Capture the cell that displays the provided text and extract its (x, y) central coordinate. 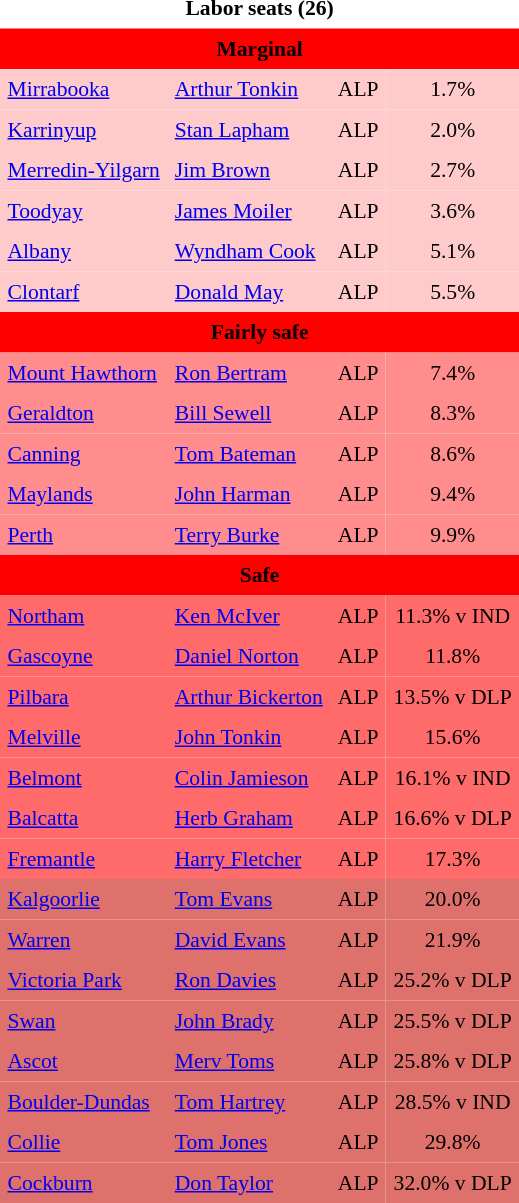
Colin Jamieson (248, 777)
Daniel Norton (248, 656)
2.7% (452, 170)
Geraldton (84, 413)
Toodyay (84, 210)
29.8% (452, 1142)
Northam (84, 615)
Albany (84, 251)
Herb Graham (248, 818)
32.0% v DLP (452, 1182)
Wyndham Cook (248, 251)
16.6% v DLP (452, 818)
Stan Lapham (248, 129)
Swan (84, 1020)
Victoria Park (84, 980)
Mount Hawthorn (84, 372)
Merv Toms (248, 1061)
Jim Brown (248, 170)
Mirrabooka (84, 89)
5.1% (452, 251)
8.3% (452, 413)
Tom Evans (248, 899)
Fairly safe (260, 332)
8.6% (452, 453)
John Harman (248, 494)
Belmont (84, 777)
Tom Bateman (248, 453)
1.7% (452, 89)
9.9% (452, 534)
Terry Burke (248, 534)
Bill Sewell (248, 413)
Don Taylor (248, 1182)
Marginal (260, 48)
17.3% (452, 858)
25.2% v DLP (452, 980)
28.5% v IND (452, 1101)
13.5% v DLP (452, 696)
Warren (84, 939)
Pilbara (84, 696)
Karrinyup (84, 129)
25.8% v DLP (452, 1061)
Tom Jones (248, 1142)
2.0% (452, 129)
11.8% (452, 656)
Harry Fletcher (248, 858)
Ascot (84, 1061)
Tom Hartrey (248, 1101)
Merredin-Yilgarn (84, 170)
Boulder-Dundas (84, 1101)
20.0% (452, 899)
Kalgoorlie (84, 899)
David Evans (248, 939)
5.5% (452, 291)
Melville (84, 737)
Gascoyne (84, 656)
Fremantle (84, 858)
25.5% v DLP (452, 1020)
Arthur Bickerton (248, 696)
Ron Bertram (248, 372)
Balcatta (84, 818)
Maylands (84, 494)
Safe (260, 575)
Cockburn (84, 1182)
John Tonkin (248, 737)
Ken McIver (248, 615)
9.4% (452, 494)
Ron Davies (248, 980)
Clontarf (84, 291)
Collie (84, 1142)
James Moiler (248, 210)
15.6% (452, 737)
11.3% v IND (452, 615)
Donald May (248, 291)
16.1% v IND (452, 777)
3.6% (452, 210)
Perth (84, 534)
John Brady (248, 1020)
7.4% (452, 372)
Canning (84, 453)
21.9% (452, 939)
Arthur Tonkin (248, 89)
